From the cell containing the given text, extract its center point as (X, Y) coordinate. 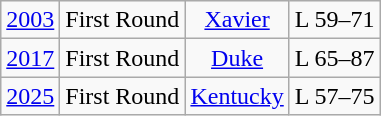
L 57–75 (334, 96)
Xavier (237, 20)
2003 (30, 20)
L 65–87 (334, 58)
2017 (30, 58)
Kentucky (237, 96)
2025 (30, 96)
L 59–71 (334, 20)
Duke (237, 58)
